Output the [x, y] coordinate of the center of the cell containing the given text.  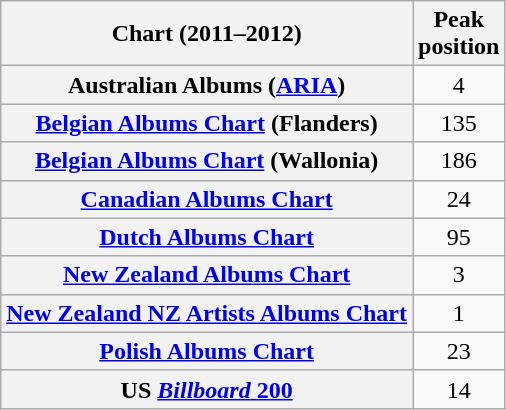
4 [459, 85]
135 [459, 123]
186 [459, 161]
Chart (2011–2012) [207, 34]
New Zealand Albums Chart [207, 275]
Canadian Albums Chart [207, 199]
24 [459, 199]
New Zealand NZ Artists Albums Chart [207, 313]
Australian Albums (ARIA) [207, 85]
1 [459, 313]
Peakposition [459, 34]
14 [459, 389]
23 [459, 351]
Belgian Albums Chart (Wallonia) [207, 161]
Dutch Albums Chart [207, 237]
Polish Albums Chart [207, 351]
3 [459, 275]
Belgian Albums Chart (Flanders) [207, 123]
US Billboard 200 [207, 389]
95 [459, 237]
